Find where the given text appears and provide that cell's center as [x, y] coordinate. 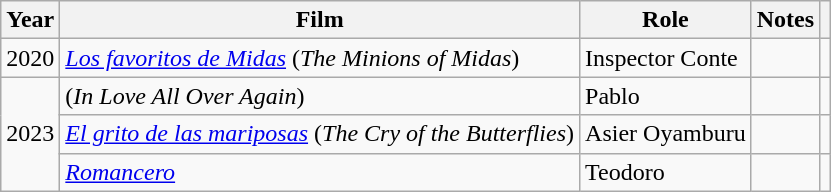
Romancero [320, 172]
Teodoro [666, 172]
(In Love All Over Again) [320, 96]
El grito de las mariposas (The Cry of the Butterflies) [320, 134]
Role [666, 20]
Year [30, 20]
Notes [785, 20]
2023 [30, 134]
Los favoritos de Midas (The Minions of Midas) [320, 58]
Inspector Conte [666, 58]
Pablo [666, 96]
2020 [30, 58]
Film [320, 20]
Asier Oyamburu [666, 134]
